Output the [X, Y] coordinate of the center of the cell containing the given text.  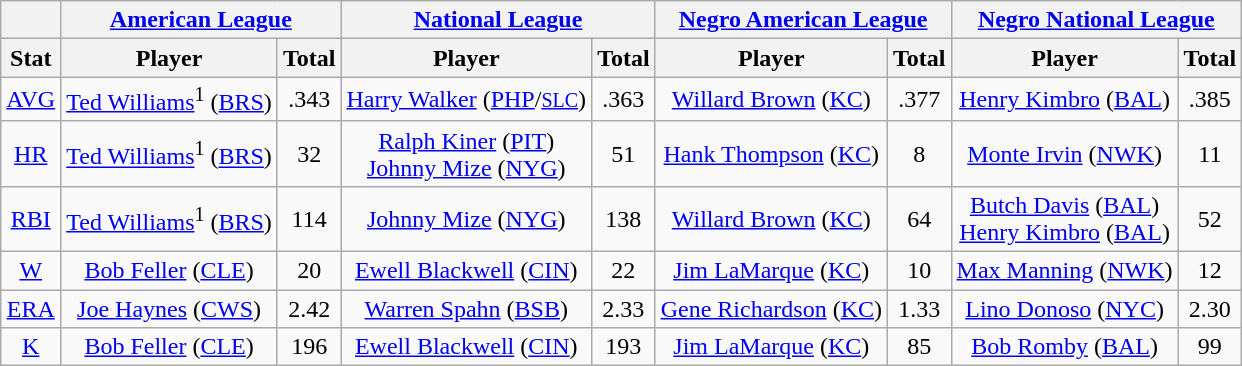
Hank Thompson (KC) [771, 154]
11 [1210, 154]
National League [498, 20]
.343 [309, 100]
K [31, 347]
196 [309, 347]
10 [920, 271]
2.30 [1210, 309]
Max Manning (NWK) [1064, 271]
Harry Walker (PHP/SLC) [466, 100]
Stat [31, 58]
52 [1210, 218]
22 [624, 271]
2.33 [624, 309]
Butch Davis (BAL)Henry Kimbro (BAL) [1064, 218]
85 [920, 347]
Joe Haynes (CWS) [170, 309]
Ralph Kiner (PIT)Johnny Mize (NYG) [466, 154]
64 [920, 218]
American League [201, 20]
ERA [31, 309]
Lino Donoso (NYC) [1064, 309]
AVG [31, 100]
51 [624, 154]
1.33 [920, 309]
Warren Spahn (BSB) [466, 309]
Henry Kimbro (BAL) [1064, 100]
W [31, 271]
HR [31, 154]
12 [1210, 271]
Negro American League [803, 20]
99 [1210, 347]
.363 [624, 100]
20 [309, 271]
Gene Richardson (KC) [771, 309]
8 [920, 154]
RBI [31, 218]
Bob Romby (BAL) [1064, 347]
Negro National League [1096, 20]
2.42 [309, 309]
Johnny Mize (NYG) [466, 218]
138 [624, 218]
193 [624, 347]
Monte Irvin (NWK) [1064, 154]
.385 [1210, 100]
.377 [920, 100]
32 [309, 154]
114 [309, 218]
